Provide the (X, Y) coordinate of the cell's center where the given text is located.  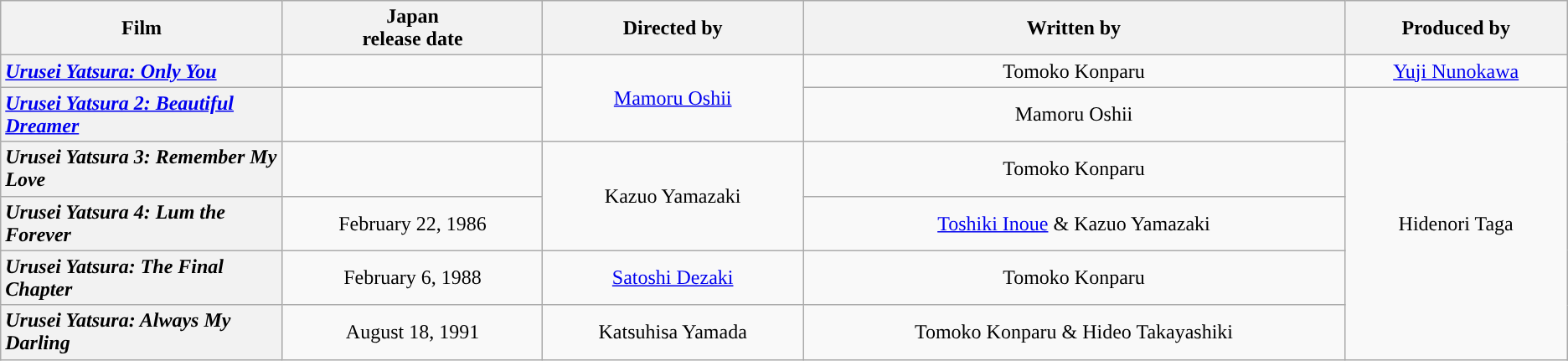
February 22, 1986 (412, 223)
Urusei Yatsura: Always My Darling (142, 332)
Yuji Nunokawa (1456, 71)
Directed by (673, 28)
Urusei Yatsura: The Final Chapter (142, 278)
Tomoko Konparu & Hideo Takayashiki (1074, 332)
Japan release date (412, 28)
Urusei Yatsura 4: Lum the Forever (142, 223)
February 6, 1988 (412, 278)
Written by (1074, 28)
Urusei Yatsura: Only You (142, 71)
Film (142, 28)
Katsuhisa Yamada (673, 332)
Urusei Yatsura 3: Remember My Love (142, 169)
Satoshi Dezaki (673, 278)
Kazuo Yamazaki (673, 196)
Produced by (1456, 28)
Urusei Yatsura 2: Beautiful Dreamer (142, 114)
August 18, 1991 (412, 332)
Hidenori Taga (1456, 223)
Toshiki Inoue & Kazuo Yamazaki (1074, 223)
